Scan for the cell matching the given text and deliver its [x, y] coordinate at center. 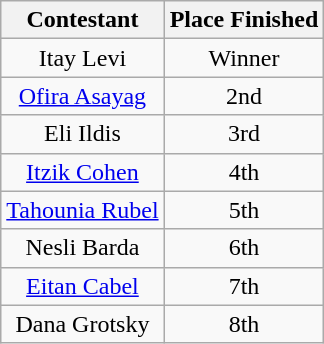
Contestant [82, 20]
3rd [244, 134]
6th [244, 248]
Itay Levi [82, 58]
Dana Grotsky [82, 324]
8th [244, 324]
5th [244, 210]
Ofira Asayag [82, 96]
Tahounia Rubel [82, 210]
2nd [244, 96]
7th [244, 286]
Eli Ildis [82, 134]
Eitan Cabel [82, 286]
Place Finished [244, 20]
4th [244, 172]
Nesli Barda [82, 248]
Itzik Cohen [82, 172]
Winner [244, 58]
